Determine the (X, Y) coordinate at the center of the cell enclosing the given text.  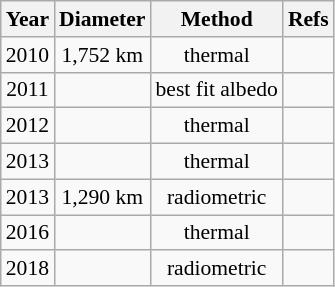
2012 (28, 126)
2010 (28, 55)
2016 (28, 233)
Year (28, 19)
Refs (308, 19)
1,752 km (102, 55)
1,290 km (102, 197)
Diameter (102, 19)
Method (216, 19)
2018 (28, 269)
best fit albedo (216, 90)
2011 (28, 90)
